For the text-containing cell, return its midpoint in (x, y) coordinate format. 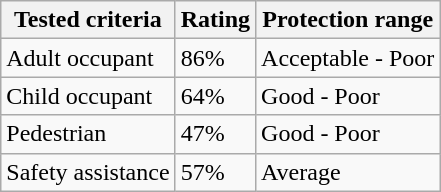
Pedestrian (88, 134)
Acceptable - Poor (348, 58)
Protection range (348, 20)
Average (348, 172)
47% (215, 134)
Safety assistance (88, 172)
Tested criteria (88, 20)
57% (215, 172)
Child occupant (88, 96)
Adult occupant (88, 58)
86% (215, 58)
Rating (215, 20)
64% (215, 96)
